Scan for the cell matching the given text and deliver its (X, Y) coordinate at center. 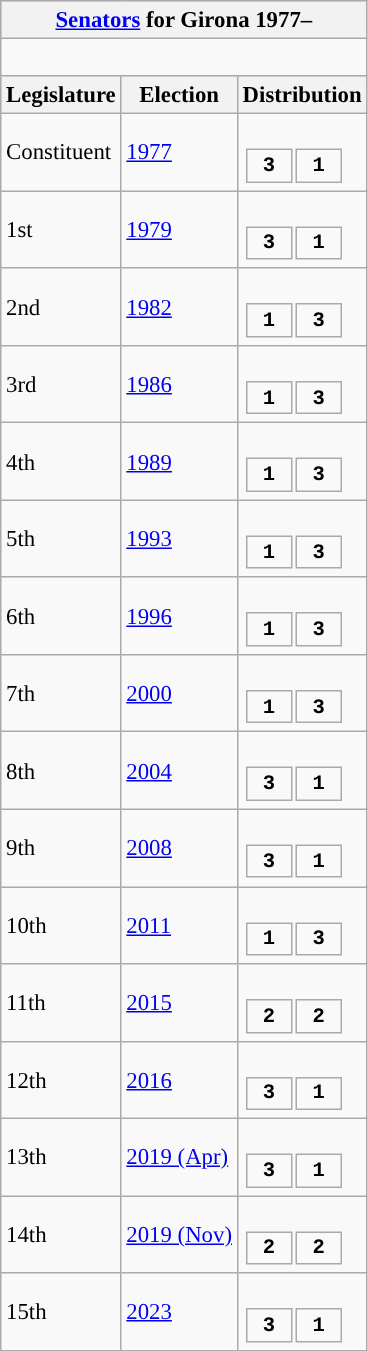
1st (61, 230)
2004 (179, 770)
2016 (179, 1080)
15th (61, 1312)
1989 (179, 462)
2019 (Nov) (179, 1234)
1979 (179, 230)
1982 (179, 306)
13th (61, 1158)
12th (61, 1080)
5th (61, 538)
Legislature (61, 95)
9th (61, 848)
10th (61, 926)
2011 (179, 926)
2019 (Apr) (179, 1158)
11th (61, 1002)
2000 (179, 694)
6th (61, 616)
7th (61, 694)
2nd (61, 306)
Election (179, 95)
14th (61, 1234)
2008 (179, 848)
2023 (179, 1312)
1977 (179, 152)
4th (61, 462)
Senators for Girona 1977– (184, 20)
8th (61, 770)
Distribution (302, 95)
Constituent (61, 152)
1986 (179, 384)
2015 (179, 1002)
1993 (179, 538)
3rd (61, 384)
1996 (179, 616)
